Find where the given text appears and provide that cell's center as (X, Y) coordinate. 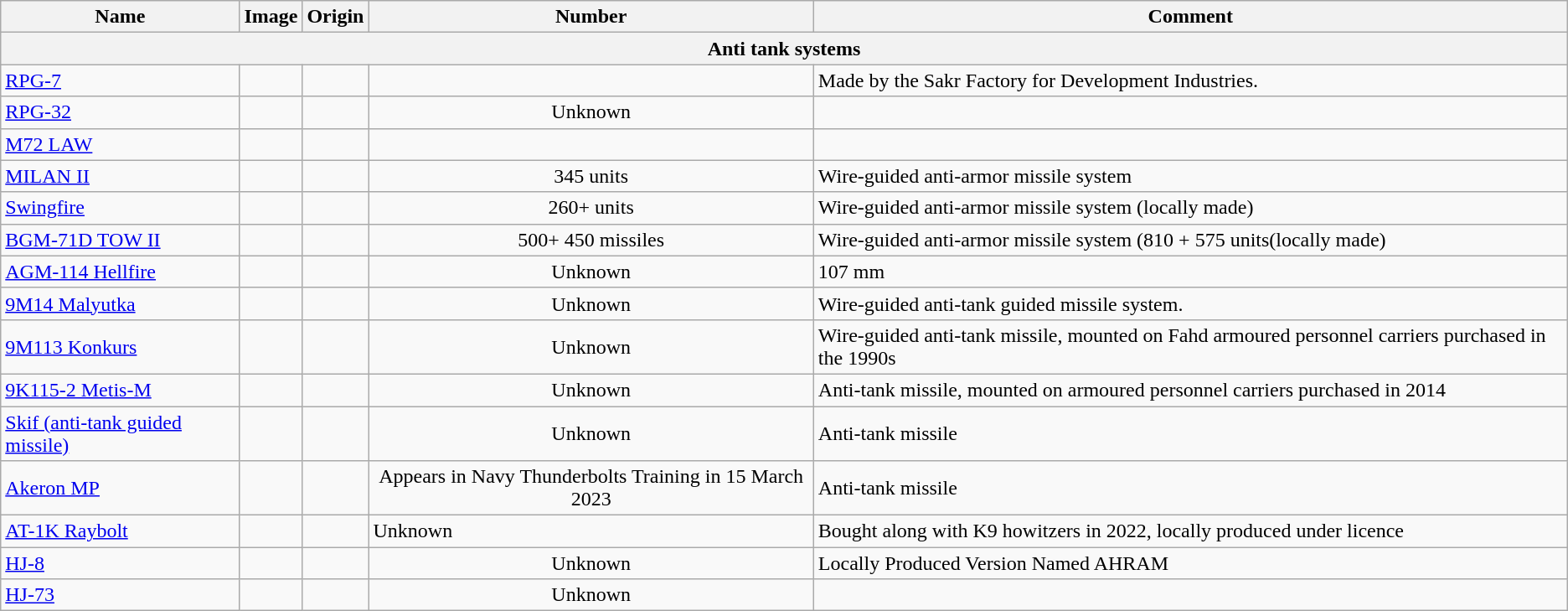
MILAN II (121, 176)
Bought along with K9 howitzers in 2022, locally produced under licence (1190, 531)
Akeron MP (121, 488)
RPG-32 (121, 112)
Made by the Sakr Factory for Development Industries. (1190, 80)
HJ-8 (121, 563)
107 mm (1190, 272)
9K115-2 Metis-M (121, 390)
9M113 Konkurs (121, 347)
Wire-guided anti-tank missile, mounted on Fahd armoured personnel carriers purchased in the 1990s (1190, 347)
Wire-guided anti-armor missile system (1190, 176)
500+ 450 missiles (591, 240)
Wire-guided anti-tank guided missile system. (1190, 303)
Name (121, 17)
Comment (1190, 17)
Origin (335, 17)
Skif (anti-tank guided missile) (121, 432)
Image (271, 17)
Swingfire (121, 208)
BGM-71D TOW II (121, 240)
AGM-114 Hellfire (121, 272)
260+ units (591, 208)
RPG-7 (121, 80)
M72 LAW (121, 144)
Appears in Navy Thunderbolts Training in 15 March 2023 (591, 488)
9M14 Malyutka (121, 303)
Wire-guided anti-armor missile system (locally made) (1190, 208)
AT-1K Raybolt (121, 531)
HJ-73 (121, 595)
Wire-guided anti-armor missile system (810 + 575 units(locally made) (1190, 240)
Number (591, 17)
Locally Produced Version Named AHRAM (1190, 563)
Anti tank systems (784, 49)
Anti-tank missile, mounted on armoured personnel carriers purchased in 2014 (1190, 390)
345 units (591, 176)
